Provide the (x, y) coordinate of the cell's center where the given text is located.  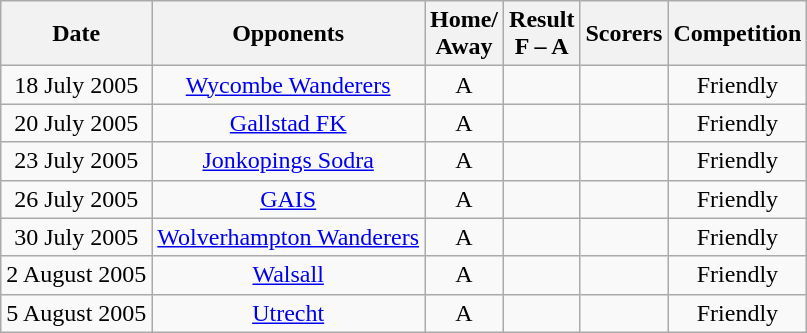
23 July 2005 (76, 161)
Gallstad FK (288, 123)
5 August 2005 (76, 313)
Date (76, 34)
Wolverhampton Wanderers (288, 237)
Jonkopings Sodra (288, 161)
Competition (738, 34)
ResultF – A (542, 34)
Scorers (624, 34)
GAIS (288, 199)
Utrecht (288, 313)
Opponents (288, 34)
18 July 2005 (76, 85)
Home/Away (464, 34)
Wycombe Wanderers (288, 85)
Walsall (288, 275)
2 August 2005 (76, 275)
30 July 2005 (76, 237)
20 July 2005 (76, 123)
26 July 2005 (76, 199)
